Identify which cell holds the provided text, then report its [x, y] central coordinate. 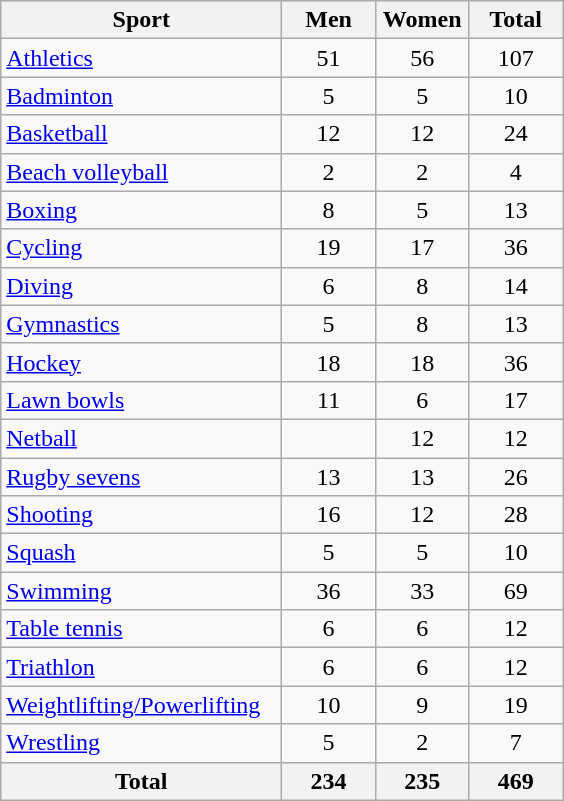
Wrestling [142, 743]
26 [516, 477]
51 [329, 58]
16 [329, 515]
7 [516, 743]
Basketball [142, 134]
Badminton [142, 96]
Cycling [142, 248]
Beach volleyball [142, 172]
Netball [142, 438]
Diving [142, 286]
69 [516, 591]
Squash [142, 553]
Hockey [142, 362]
4 [516, 172]
Weightlifting/Powerlifting [142, 705]
235 [422, 781]
33 [422, 591]
Men [329, 20]
11 [329, 400]
24 [516, 134]
Women [422, 20]
Gymnastics [142, 324]
Rugby sevens [142, 477]
Athletics [142, 58]
Swimming [142, 591]
Table tennis [142, 629]
Lawn bowls [142, 400]
469 [516, 781]
Triathlon [142, 667]
56 [422, 58]
14 [516, 286]
Sport [142, 20]
Boxing [142, 210]
234 [329, 781]
107 [516, 58]
9 [422, 705]
28 [516, 515]
Shooting [142, 515]
